Find where the given text appears and provide that cell's center as [x, y] coordinate. 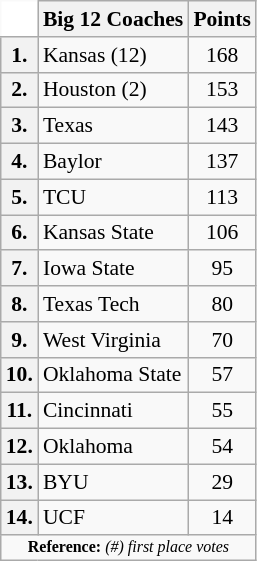
8. [20, 304]
11. [20, 411]
Points [222, 19]
4. [20, 162]
BYU [113, 482]
13. [20, 482]
137 [222, 162]
168 [222, 55]
Texas [113, 126]
10. [20, 375]
54 [222, 447]
UCF [113, 518]
6. [20, 233]
Cincinnati [113, 411]
Kansas (12) [113, 55]
29 [222, 482]
Houston (2) [113, 90]
Oklahoma [113, 447]
14. [20, 518]
1. [20, 55]
TCU [113, 197]
Baylor [113, 162]
West Virginia [113, 340]
Oklahoma State [113, 375]
Big 12 Coaches [113, 19]
7. [20, 269]
5. [20, 197]
55 [222, 411]
14 [222, 518]
Iowa State [113, 269]
Texas Tech [113, 304]
Kansas State [113, 233]
9. [20, 340]
95 [222, 269]
Reference: (#) first place votes [128, 548]
3. [20, 126]
2. [20, 90]
57 [222, 375]
143 [222, 126]
106 [222, 233]
153 [222, 90]
70 [222, 340]
12. [20, 447]
80 [222, 304]
113 [222, 197]
